Determine the [x, y] coordinate at the center of the cell enclosing the given text.  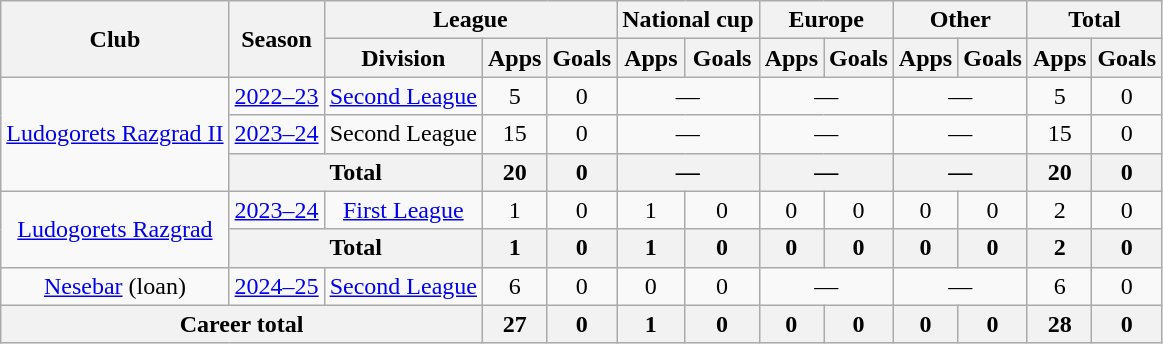
Europe [826, 20]
27 [514, 324]
Ludogorets Razgrad [115, 229]
Club [115, 39]
League [470, 20]
2024–25 [276, 286]
First League [403, 210]
28 [1059, 324]
Other [960, 20]
Career total [242, 324]
National cup [688, 20]
Season [276, 39]
Division [403, 58]
2022–23 [276, 96]
Ludogorets Razgrad II [115, 134]
Nesebar (loan) [115, 286]
